Identify which cell holds the provided text, then report its [x, y] central coordinate. 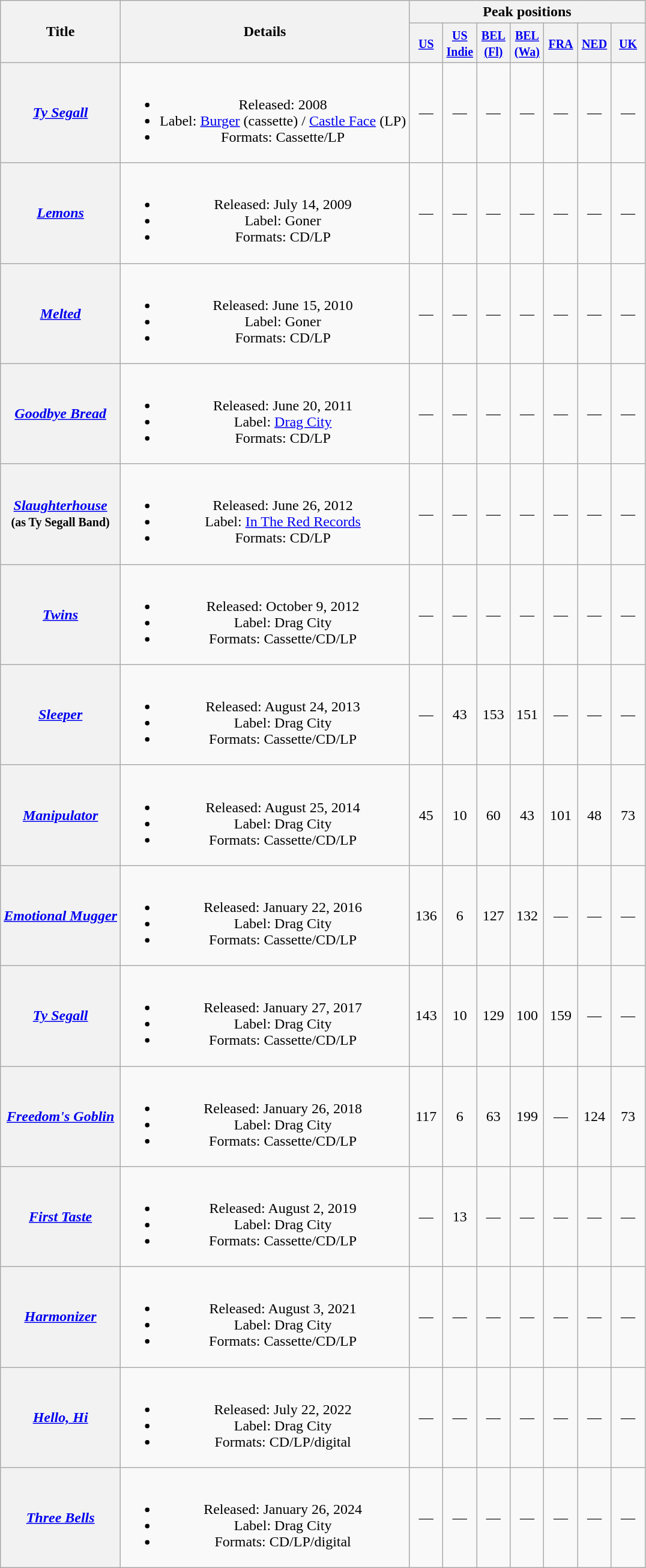
UK [628, 43]
132 [527, 916]
Released: August 24, 2013Label: Drag CityFormats: Cassette/CD/LP [265, 715]
FRA [561, 43]
Sleeper [61, 715]
100 [527, 1015]
US [426, 43]
13 [460, 1217]
159 [561, 1015]
153 [494, 715]
Released: July 22, 2022Label: Drag CityFormats: CD/LP/digital [265, 1418]
Released: June 20, 2011Label: Drag CityFormats: CD/LP [265, 413]
Lemons [61, 213]
199 [527, 1116]
Released: June 26, 2012Label: In The Red RecordsFormats: CD/LP [265, 514]
Slaughterhouse(as Ty Segall Band) [61, 514]
Harmonizer [61, 1317]
US Indie [460, 43]
Freedom's Goblin [61, 1116]
63 [494, 1116]
Released: January 27, 2017Label: Drag CityFormats: Cassette/CD/LP [265, 1015]
Manipulator [61, 815]
NED [594, 43]
Details [265, 31]
Released: January 22, 2016Label: Drag CityFormats: Cassette/CD/LP [265, 916]
Released: January 26, 2024Label: Drag CityFormats: CD/LP/digital [265, 1518]
45 [426, 815]
Three Bells [61, 1518]
129 [494, 1015]
Twins [61, 614]
Title [61, 31]
117 [426, 1116]
Released: August 2, 2019Label: Drag CityFormats: Cassette/CD/LP [265, 1217]
151 [527, 715]
Released: August 25, 2014Label: Drag CityFormats: Cassette/CD/LP [265, 815]
BEL (Fl) [494, 43]
143 [426, 1015]
Peak positions [527, 12]
60 [494, 815]
Released: 2008Label: Burger (cassette) / Castle Face (LP)Formats: Cassette/LP [265, 113]
Goodbye Bread [61, 413]
136 [426, 916]
101 [561, 815]
Hello, Hi [61, 1418]
Emotional Mugger [61, 916]
First Taste [61, 1217]
BEL (Wa) [527, 43]
127 [494, 916]
Released: January 26, 2018Label: Drag CityFormats: Cassette/CD/LP [265, 1116]
Released: October 9, 2012Label: Drag CityFormats: Cassette/CD/LP [265, 614]
Released: August 3, 2021Label: Drag CityFormats: Cassette/CD/LP [265, 1317]
Melted [61, 314]
Released: June 15, 2010Label: GonerFormats: CD/LP [265, 314]
Released: July 14, 2009Label: GonerFormats: CD/LP [265, 213]
124 [594, 1116]
48 [594, 815]
